Pinpoint the cell where the given text exists, returning its [x, y] midpoint coordinate. 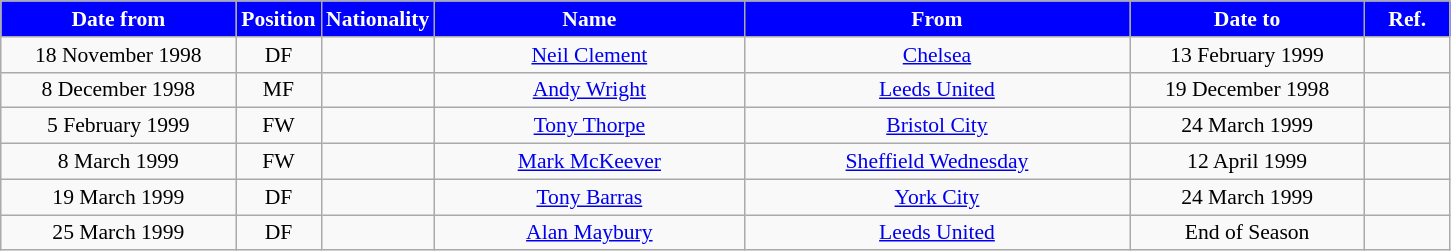
End of Season [1248, 233]
Andy Wright [589, 90]
12 April 1999 [1248, 162]
Mark McKeever [589, 162]
8 March 1999 [118, 162]
8 December 1998 [118, 90]
Chelsea [936, 55]
Bristol City [936, 126]
18 November 1998 [118, 55]
Nationality [378, 19]
5 February 1999 [118, 126]
From [936, 19]
Alan Maybury [589, 233]
Neil Clement [589, 55]
19 December 1998 [1248, 90]
19 March 1999 [118, 197]
York City [936, 197]
Ref. [1408, 19]
Name [589, 19]
13 February 1999 [1248, 55]
Tony Thorpe [589, 126]
Date to [1248, 19]
Position [278, 19]
25 March 1999 [118, 233]
Date from [118, 19]
Tony Barras [589, 197]
Sheffield Wednesday [936, 162]
MF [278, 90]
